From the cell containing the given text, extract its center point as (x, y) coordinate. 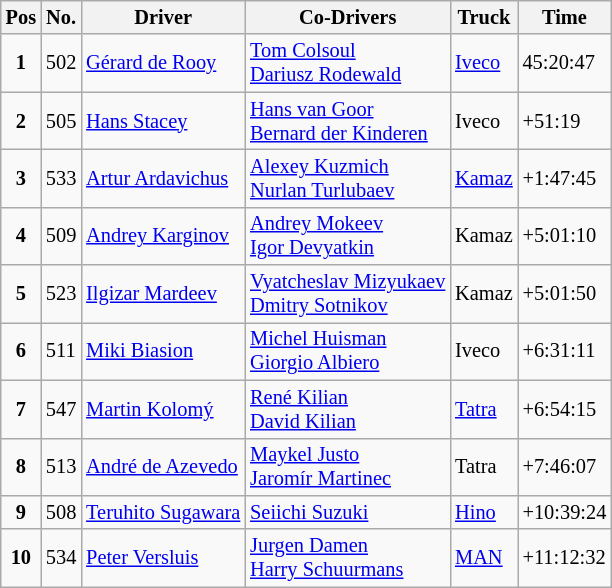
+6:54:15 (565, 409)
5 (21, 294)
Alexey Kuzmich Nurlan Turlubaev (348, 178)
+5:01:50 (565, 294)
Pos (21, 17)
Peter Versluis (163, 558)
2 (21, 121)
MAN (484, 558)
508 (61, 512)
+10:39:24 (565, 512)
10 (21, 558)
3 (21, 178)
8 (21, 467)
6 (21, 351)
Driver (163, 17)
Andrey Mokeev Igor Devyatkin (348, 236)
534 (61, 558)
45:20:47 (565, 63)
Jurgen Damen Harry Schuurmans (348, 558)
1 (21, 63)
Tom Colsoul Dariusz Rodewald (348, 63)
505 (61, 121)
533 (61, 178)
Vyatcheslav Mizyukaev Dmitry Sotnikov (348, 294)
Teruhito Sugawara (163, 512)
+1:47:45 (565, 178)
Ilgizar Mardeev (163, 294)
4 (21, 236)
Time (565, 17)
509 (61, 236)
511 (61, 351)
Seiichi Suzuki (348, 512)
+6:31:11 (565, 351)
Hans Stacey (163, 121)
Co-Drivers (348, 17)
523 (61, 294)
Gérard de Rooy (163, 63)
9 (21, 512)
André de Azevedo (163, 467)
Hino (484, 512)
No. (61, 17)
513 (61, 467)
Hans van Goor Bernard der Kinderen (348, 121)
+7:46:07 (565, 467)
502 (61, 63)
7 (21, 409)
René Kilian David Kilian (348, 409)
Miki Biasion (163, 351)
Martin Kolomý (163, 409)
Andrey Karginov (163, 236)
Truck (484, 17)
+11:12:32 (565, 558)
Michel Huisman Giorgio Albiero (348, 351)
Artur Ardavichus (163, 178)
547 (61, 409)
Maykel Justo Jaromír Martinec (348, 467)
+51:19 (565, 121)
+5:01:10 (565, 236)
